Return [x, y] of the center of cell containing provided text 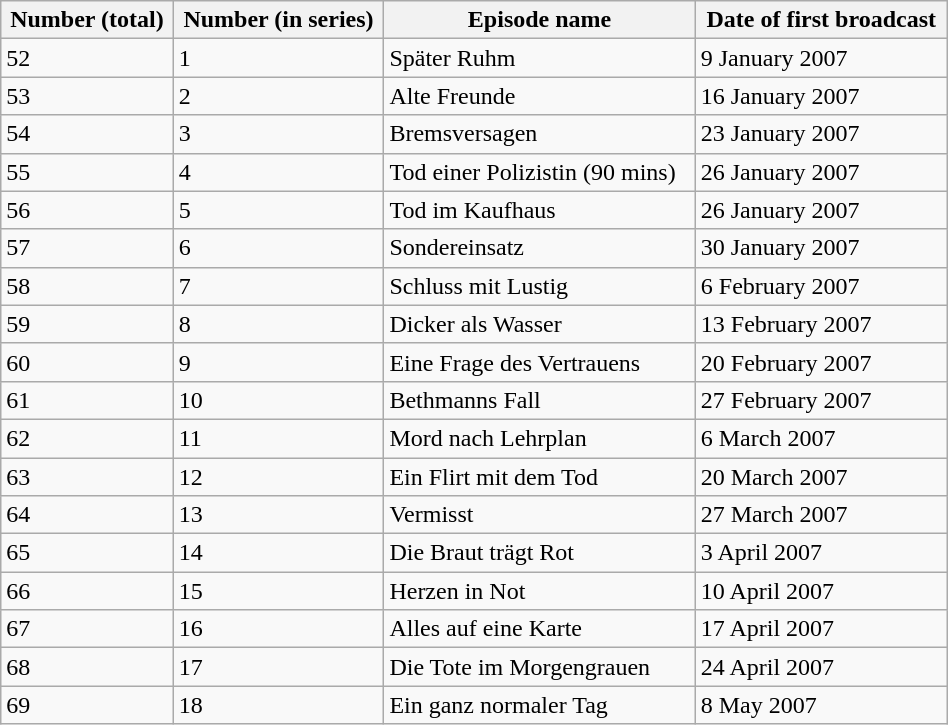
3 April 2007 [821, 553]
Episode name [540, 20]
30 January 2007 [821, 248]
55 [87, 172]
53 [87, 96]
Mord nach Lehrplan [540, 438]
27 March 2007 [821, 515]
2 [278, 96]
10 [278, 400]
Number (total) [87, 20]
8 May 2007 [821, 705]
Schluss mit Lustig [540, 286]
6 [278, 248]
24 April 2007 [821, 667]
17 [278, 667]
15 [278, 591]
58 [87, 286]
5 [278, 210]
3 [278, 134]
Herzen in Not [540, 591]
13 [278, 515]
17 April 2007 [821, 629]
9 January 2007 [821, 58]
Die Tote im Morgengrauen [540, 667]
23 January 2007 [821, 134]
20 March 2007 [821, 477]
Dicker als Wasser [540, 324]
12 [278, 477]
Number (in series) [278, 20]
54 [87, 134]
18 [278, 705]
14 [278, 553]
Tod im Kaufhaus [540, 210]
Bremsversagen [540, 134]
Die Braut trägt Rot [540, 553]
Vermisst [540, 515]
27 February 2007 [821, 400]
Bethmanns Fall [540, 400]
16 [278, 629]
Alte Freunde [540, 96]
67 [87, 629]
60 [87, 362]
4 [278, 172]
Alles auf eine Karte [540, 629]
69 [87, 705]
16 January 2007 [821, 96]
Tod einer Polizistin (90 mins) [540, 172]
9 [278, 362]
Später Ruhm [540, 58]
66 [87, 591]
Ein ganz normaler Tag [540, 705]
7 [278, 286]
6 March 2007 [821, 438]
57 [87, 248]
1 [278, 58]
6 February 2007 [821, 286]
56 [87, 210]
68 [87, 667]
59 [87, 324]
8 [278, 324]
62 [87, 438]
65 [87, 553]
20 February 2007 [821, 362]
Date of first broadcast [821, 20]
10 April 2007 [821, 591]
64 [87, 515]
Ein Flirt mit dem Tod [540, 477]
11 [278, 438]
Sondereinsatz [540, 248]
61 [87, 400]
Eine Frage des Vertrauens [540, 362]
63 [87, 477]
13 February 2007 [821, 324]
52 [87, 58]
